Identify which cell holds the provided text, then report its (x, y) central coordinate. 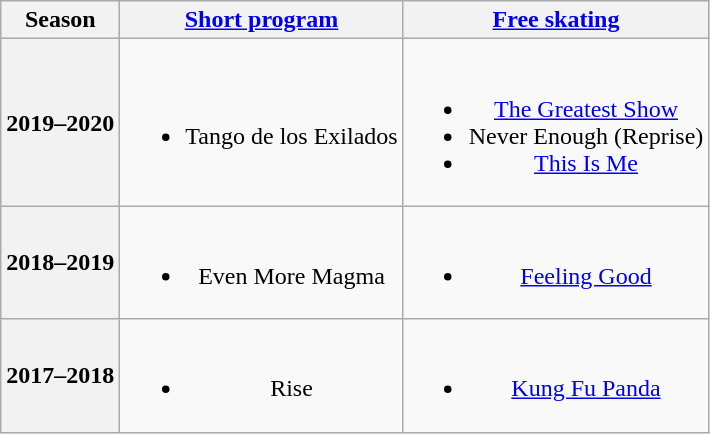
Tango de los Exilados (262, 122)
2019–2020 (60, 122)
Free skating (556, 20)
Season (60, 20)
Kung Fu Panda (556, 376)
2017–2018 (60, 376)
2018–2019 (60, 262)
The Greatest Show Never Enough (Reprise) This Is Me (556, 122)
Even More Magma (262, 262)
Rise (262, 376)
Short program (262, 20)
Feeling Good (556, 262)
